Return the (x, y) coordinate for the center point of the cell that contains the specified text.  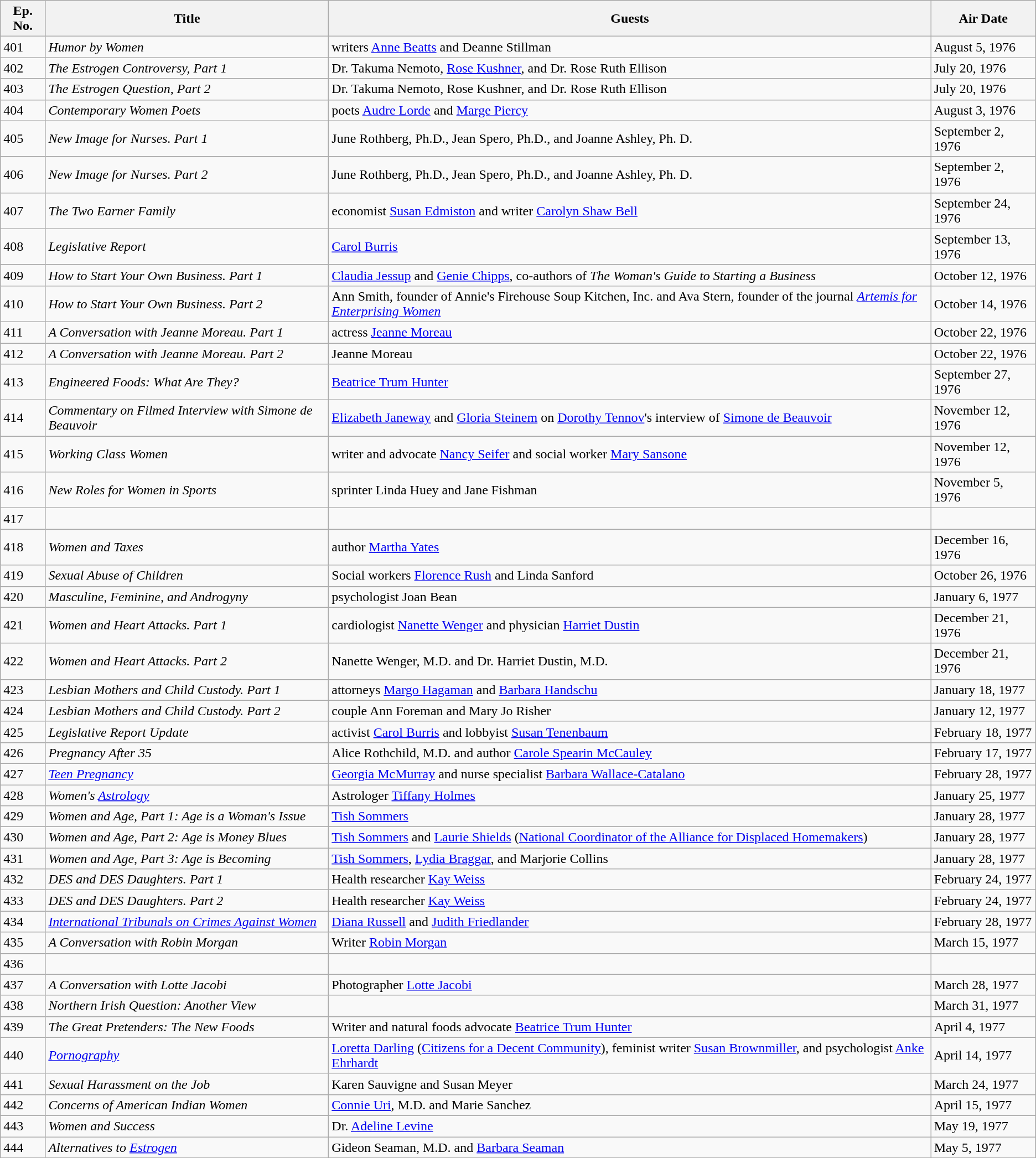
423 (23, 690)
443 (23, 1126)
433 (23, 901)
March 31, 1977 (983, 1006)
December 16, 1976 (983, 547)
439 (23, 1027)
418 (23, 547)
441 (23, 1084)
Georgia McMurray and nurse specialist Barbara Wallace-Catalano (630, 774)
425 (23, 732)
Humor by Women (187, 47)
New Roles for Women in Sports (187, 490)
Ann Smith, founder of Annie's Firehouse Soup Kitchen, Inc. and Ava Stern, founder of the journal Artemis for Enterprising Women (630, 303)
Women and Success (187, 1126)
author Martha Yates (630, 547)
sprinter Linda Huey and Jane Fishman (630, 490)
May 5, 1977 (983, 1147)
Astrologer Tiffany Holmes (630, 795)
422 (23, 661)
September 27, 1976 (983, 382)
428 (23, 795)
Connie Uri, M.D. and Marie Sanchez (630, 1105)
New Image for Nurses. Part 2 (187, 175)
413 (23, 382)
A Conversation with Robin Morgan (187, 943)
March 28, 1977 (983, 985)
January 18, 1977 (983, 690)
Pornography (187, 1055)
Women and Heart Attacks. Part 2 (187, 661)
economist Susan Edmiston and writer Carolyn Shaw Bell (630, 210)
Gideon Seaman, M.D. and Barbara Seaman (630, 1147)
407 (23, 210)
Writer and natural foods advocate Beatrice Trum Hunter (630, 1027)
Social workers Florence Rush and Linda Sanford (630, 576)
417 (23, 519)
Women and Age, Part 1: Age is a Woman's Issue (187, 816)
February 18, 1977 (983, 732)
Women and Heart Attacks. Part 1 (187, 625)
406 (23, 175)
October 12, 1976 (983, 275)
Loretta Darling (Citizens for a Decent Community), feminist writer Susan Brownmiller, and psychologist Anke Ehrhardt (630, 1055)
Legislative Report (187, 247)
430 (23, 838)
Sexual Harassment on the Job (187, 1084)
444 (23, 1147)
Working Class Women (187, 454)
Women and Age, Part 2: Age is Money Blues (187, 838)
activist Carol Burris and lobbyist Susan Tenenbaum (630, 732)
DES and DES Daughters. Part 2 (187, 901)
September 24, 1976 (983, 210)
Diana Russell and Judith Friedlander (630, 922)
409 (23, 275)
Women and Age, Part 3: Age is Becoming (187, 859)
The Great Pretenders: The New Foods (187, 1027)
New Image for Nurses. Part 1 (187, 138)
434 (23, 922)
432 (23, 880)
A Conversation with Jeanne Moreau. Part 2 (187, 354)
November 5, 1976 (983, 490)
How to Start Your Own Business. Part 1 (187, 275)
Nanette Wenger, M.D. and Dr. Harriet Dustin, M.D. (630, 661)
424 (23, 711)
442 (23, 1105)
427 (23, 774)
October 14, 1976 (983, 303)
419 (23, 576)
cardiologist Nanette Wenger and physician Harriet Dustin (630, 625)
October 26, 1976 (983, 576)
Women and Taxes (187, 547)
416 (23, 490)
DES and DES Daughters. Part 1 (187, 880)
January 25, 1977 (983, 795)
The Estrogen Question, Part 2 (187, 89)
couple Ann Foreman and Mary Jo Risher (630, 711)
421 (23, 625)
437 (23, 985)
405 (23, 138)
actress Jeanne Moreau (630, 332)
Ep. No. (23, 19)
Claudia Jessup and Genie Chipps, co-authors of The Woman's Guide to Starting a Business (630, 275)
August 3, 1976 (983, 110)
International Tribunals on Crimes Against Women (187, 922)
April 14, 1977 (983, 1055)
Alice Rothchild, M.D. and author Carole Spearin McCauley (630, 753)
attorneys Margo Hagaman and Barbara Handschu (630, 690)
411 (23, 332)
Elizabeth Janeway and Gloria Steinem on Dorothy Tennov's interview of Simone de Beauvoir (630, 418)
Commentary on Filmed Interview with Simone de Beauvoir (187, 418)
February 17, 1977 (983, 753)
January 12, 1977 (983, 711)
writers Anne Beatts and Deanne Stillman (630, 47)
Guests (630, 19)
poets Audre Lorde and Marge Piercy (630, 110)
440 (23, 1055)
403 (23, 89)
431 (23, 859)
Title (187, 19)
Alternatives to Estrogen (187, 1147)
psychologist Joan Bean (630, 597)
Northern Irish Question: Another View (187, 1006)
Lesbian Mothers and Child Custody. Part 2 (187, 711)
Air Date (983, 19)
The Two Earner Family (187, 210)
April 4, 1977 (983, 1027)
Photographer Lotte Jacobi (630, 985)
Writer Robin Morgan (630, 943)
410 (23, 303)
Karen Sauvigne and Susan Meyer (630, 1084)
March 15, 1977 (983, 943)
408 (23, 247)
Tish Sommers and Laurie Shields (National Coordinator of the Alliance for Displaced Homemakers) (630, 838)
Legislative Report Update (187, 732)
429 (23, 816)
Concerns of American Indian Women (187, 1105)
Sexual Abuse of Children (187, 576)
A Conversation with Lotte Jacobi (187, 985)
The Estrogen Controversy, Part 1 (187, 68)
January 6, 1977 (983, 597)
426 (23, 753)
Women's Astrology (187, 795)
415 (23, 454)
Dr. Adeline Levine (630, 1126)
August 5, 1976 (983, 47)
Tish Sommers (630, 816)
Pregnancy After 35 (187, 753)
Masculine, Feminine, and Androgyny (187, 597)
How to Start Your Own Business. Part 2 (187, 303)
May 19, 1977 (983, 1126)
Jeanne Moreau (630, 354)
Beatrice Trum Hunter (630, 382)
404 (23, 110)
writer and advocate Nancy Seifer and social worker Mary Sansone (630, 454)
412 (23, 354)
435 (23, 943)
Teen Pregnancy (187, 774)
A Conversation with Jeanne Moreau. Part 1 (187, 332)
436 (23, 964)
April 15, 1977 (983, 1105)
Engineered Foods: What Are They? (187, 382)
402 (23, 68)
March 24, 1977 (983, 1084)
420 (23, 597)
Tish Sommers, Lydia Braggar, and Marjorie Collins (630, 859)
438 (23, 1006)
Lesbian Mothers and Child Custody. Part 1 (187, 690)
Contemporary Women Poets (187, 110)
401 (23, 47)
September 13, 1976 (983, 247)
414 (23, 418)
Carol Burris (630, 247)
